Pinpoint the cell where the given text exists, returning its [X, Y] midpoint coordinate. 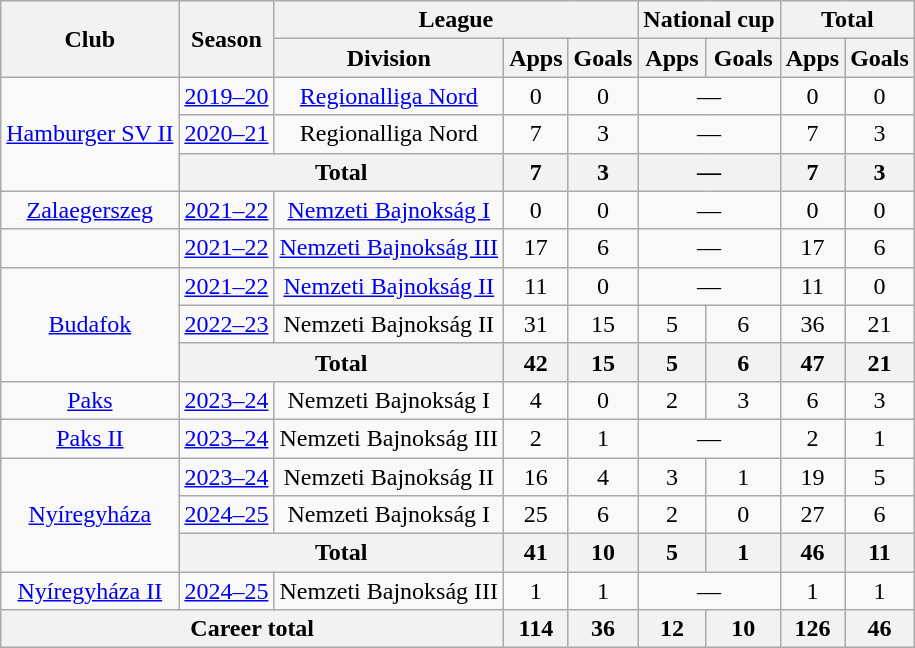
Hamburger SV II [90, 134]
2019–20 [226, 96]
National cup [709, 20]
Club [90, 39]
Career total [252, 629]
Nyíregyháza II [90, 591]
Paks II [90, 438]
Budafok [90, 324]
31 [536, 324]
114 [536, 629]
47 [812, 362]
Paks [90, 400]
2022–23 [226, 324]
12 [672, 629]
16 [536, 477]
27 [812, 515]
2020–21 [226, 134]
126 [812, 629]
42 [536, 362]
Zalaegerszeg [90, 210]
Nyíregyháza [90, 515]
41 [536, 553]
19 [812, 477]
League [456, 20]
Season [226, 39]
25 [536, 515]
Division [389, 58]
